Pinpoint the cell where the given text exists, returning its [X, Y] midpoint coordinate. 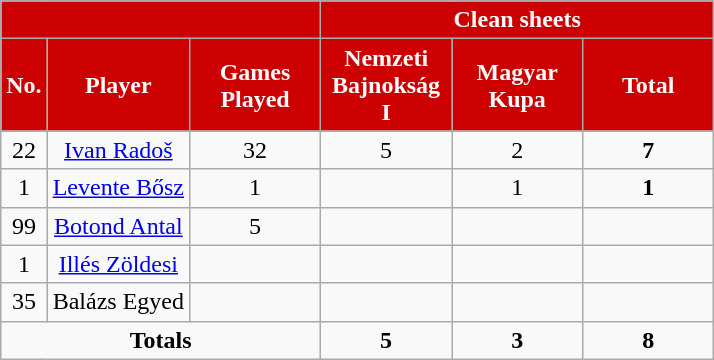
22 [24, 150]
Total [648, 85]
Botond Antal [118, 226]
Ivan Radoš [118, 150]
Illés Zöldesi [118, 264]
99 [24, 226]
Clean sheets [518, 20]
Balázs Egyed [118, 302]
Totals [161, 340]
35 [24, 302]
Player [118, 85]
Nemzeti Bajnokság I [386, 85]
32 [256, 150]
Magyar Kupa [518, 85]
No. [24, 85]
2 [518, 150]
8 [648, 340]
7 [648, 150]
Games Played [256, 85]
3 [518, 340]
Levente Bősz [118, 188]
